Search for the cell housing the specified text and yield its [X, Y] center coordinate. 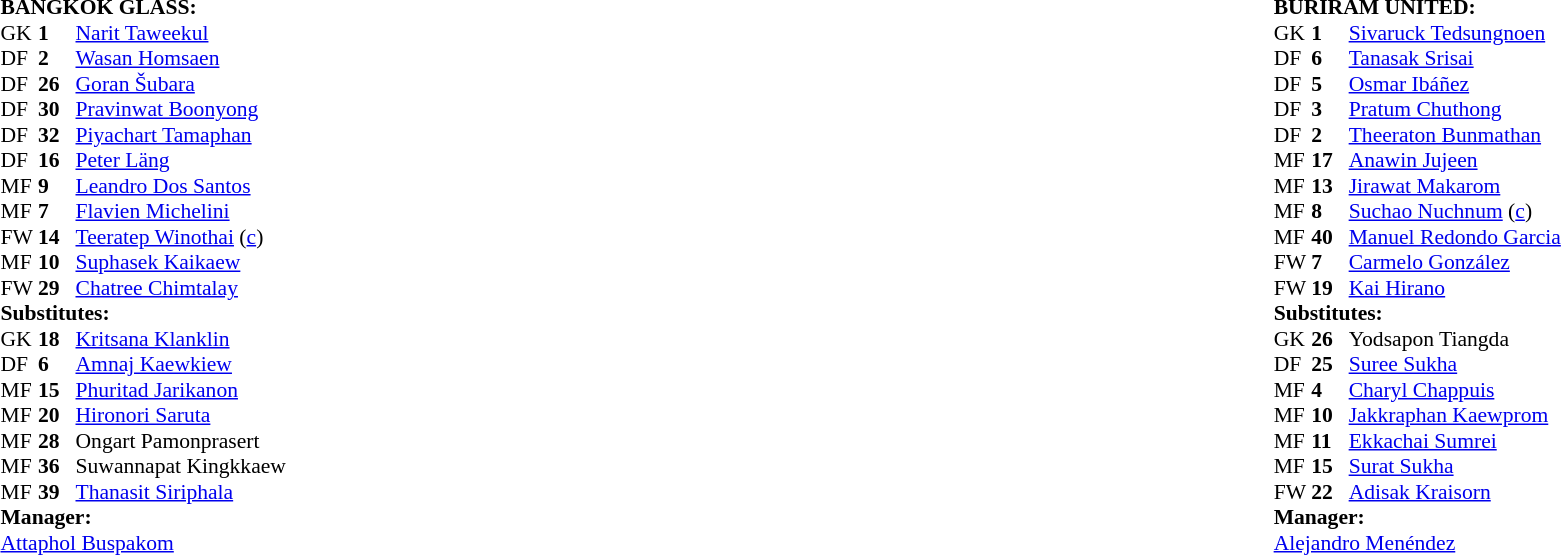
11 [1330, 441]
36 [57, 467]
Carmelo González [1455, 263]
Hironori Saruta [181, 415]
40 [1330, 237]
28 [57, 441]
Tanasak Srisai [1455, 59]
Suphasek Kaikaew [181, 263]
Narit Taweekul [181, 33]
Wasan Homsaen [181, 59]
Theeraton Bunmathan [1455, 135]
Teeratep Winothai (c) [181, 237]
18 [57, 339]
Suree Sukha [1455, 365]
30 [57, 109]
9 [57, 186]
20 [57, 415]
Ekkachai Sumrei [1455, 441]
Flavien Michelini [181, 211]
29 [57, 288]
Phuritad Jarikanon [181, 390]
Sivaruck Tedsungnoen [1455, 33]
16 [57, 161]
25 [1330, 365]
Ongart Pamonprasert [181, 441]
Kritsana Klanklin [181, 339]
Piyachart Tamaphan [181, 135]
Adisak Kraisorn [1455, 492]
Amnaj Kaewkiew [181, 365]
Pravinwat Boonyong [181, 109]
3 [1330, 109]
Surat Sukha [1455, 467]
Kai Hirano [1455, 288]
5 [1330, 84]
Thanasit Siriphala [181, 492]
Peter Läng [181, 161]
Manuel Redondo Garcia [1455, 237]
17 [1330, 161]
Anawin Jujeen [1455, 161]
22 [1330, 492]
Charyl Chappuis [1455, 390]
Suwannapat Kingkkaew [181, 467]
13 [1330, 186]
Suchao Nuchnum (c) [1455, 211]
Jirawat Makarom [1455, 186]
39 [57, 492]
14 [57, 237]
8 [1330, 211]
Jakkraphan Kaewprom [1455, 415]
Goran Šubara [181, 84]
Chatree Chimtalay [181, 288]
19 [1330, 288]
Yodsapon Tiangda [1455, 339]
4 [1330, 390]
Osmar Ibáñez [1455, 84]
32 [57, 135]
Leandro Dos Santos [181, 186]
Pratum Chuthong [1455, 109]
